Return (x, y) of the center of cell containing provided text 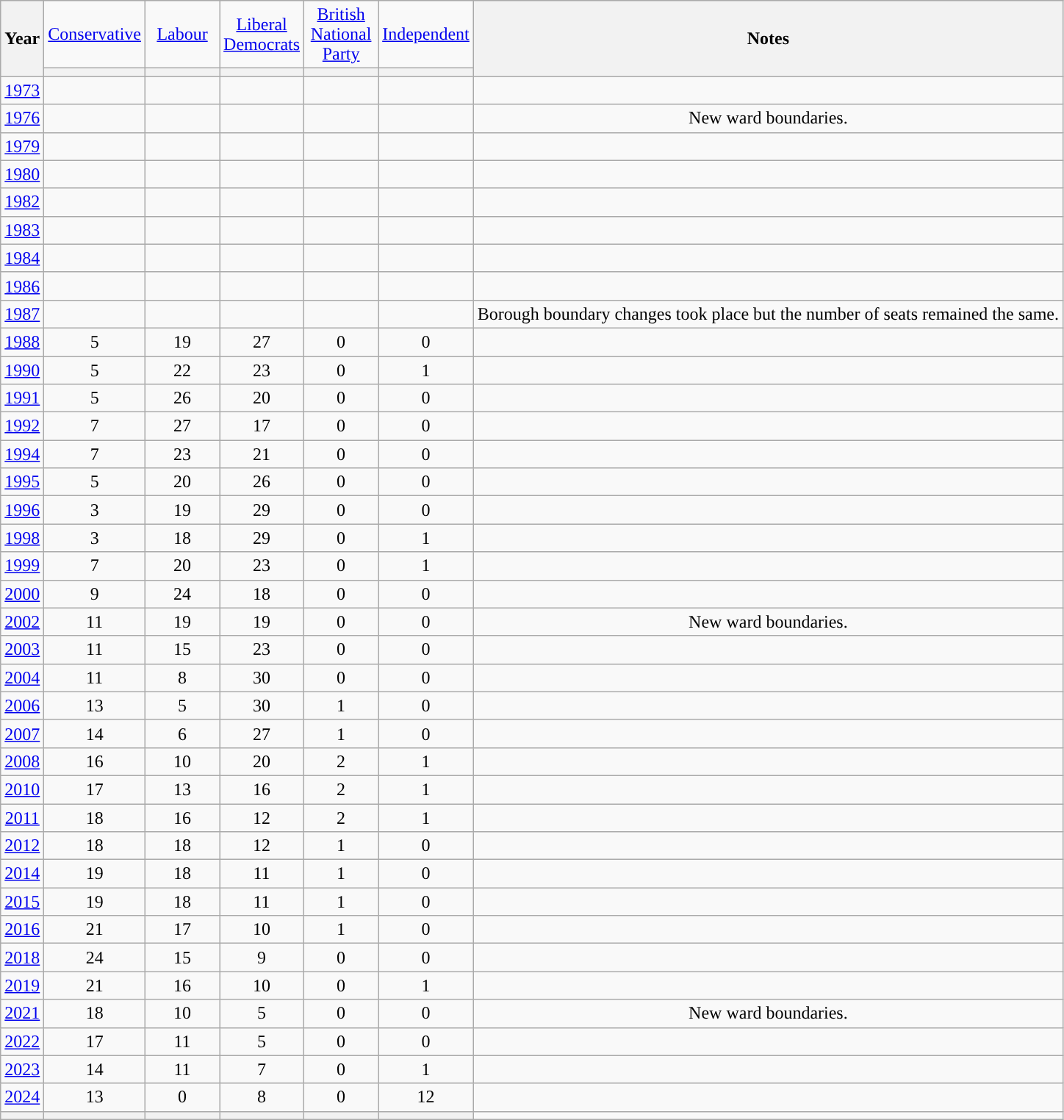
1998 (22, 538)
2011 (22, 818)
Labour (182, 35)
1979 (22, 146)
2024 (22, 1097)
2022 (22, 1041)
2016 (22, 930)
Notes (768, 38)
British National Party (341, 35)
2006 (22, 706)
Independent (426, 35)
2015 (22, 902)
1994 (22, 454)
1992 (22, 426)
Liberal Democrats (262, 35)
2012 (22, 846)
6 (182, 733)
2004 (22, 678)
1996 (22, 510)
2019 (22, 986)
2008 (22, 761)
2003 (22, 650)
2014 (22, 874)
2002 (22, 622)
22 (182, 370)
1988 (22, 342)
2021 (22, 1013)
Conservative (95, 35)
1990 (22, 370)
1984 (22, 258)
1986 (22, 286)
2010 (22, 789)
2023 (22, 1069)
1976 (22, 118)
2018 (22, 958)
Year (22, 38)
1987 (22, 314)
2000 (22, 594)
1980 (22, 174)
1995 (22, 482)
1983 (22, 230)
1999 (22, 566)
Borough boundary changes took place but the number of seats remained the same. (768, 314)
2007 (22, 733)
1982 (22, 202)
1991 (22, 398)
1973 (22, 90)
